Find where the given text appears and provide that cell's center as (X, Y) coordinate. 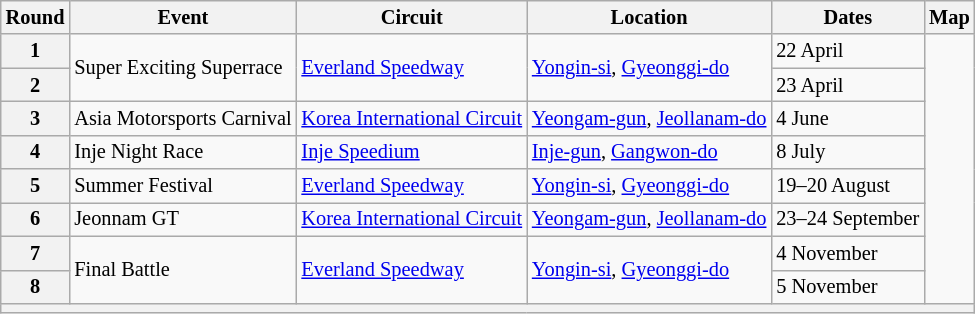
5 (36, 186)
8 July (848, 152)
Round (36, 17)
2 (36, 85)
1 (36, 51)
Event (182, 17)
8 (36, 287)
Inje Night Race (182, 152)
23 April (848, 85)
5 November (848, 287)
4 (36, 152)
Dates (848, 17)
Jeonnam GT (182, 219)
Location (649, 17)
7 (36, 253)
Summer Festival (182, 186)
Super Exciting Superrace (182, 68)
19–20 August (848, 186)
Asia Motorsports Carnival (182, 118)
Circuit (412, 17)
23–24 September (848, 219)
4 November (848, 253)
22 April (848, 51)
4 June (848, 118)
Map (949, 17)
Inje Speedium (412, 152)
Final Battle (182, 270)
3 (36, 118)
Inje-gun, Gangwon-do (649, 152)
6 (36, 219)
